Locate the cell with the specified text and output its (X, Y) center coordinate. 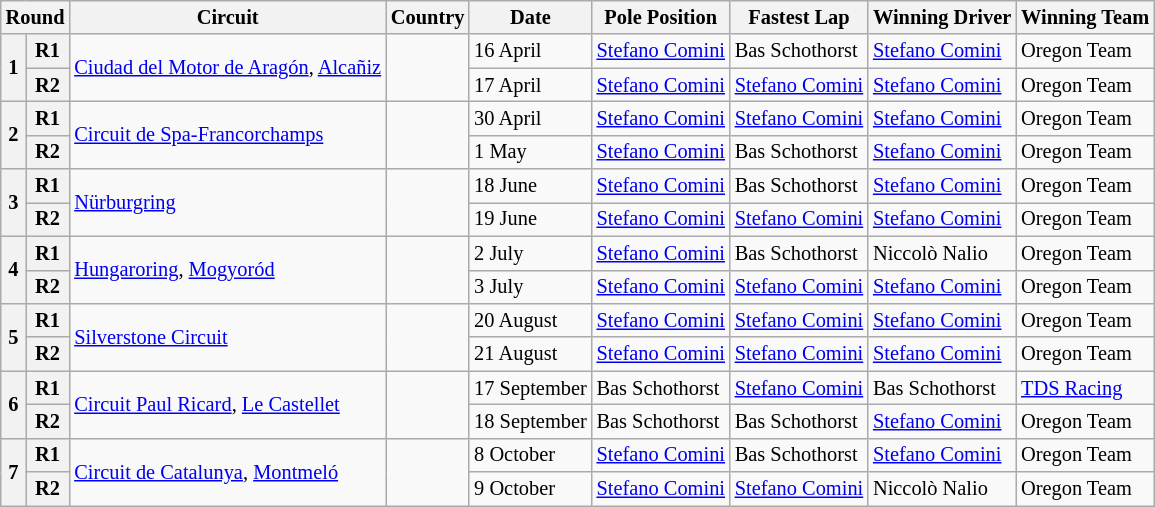
17 September (530, 388)
1 May (530, 152)
6 (14, 404)
2 (14, 134)
17 April (530, 85)
16 April (530, 51)
TDS Racing (1085, 388)
3 July (530, 287)
1 (14, 68)
5 (14, 336)
8 October (530, 455)
9 October (530, 489)
Date (530, 17)
30 April (530, 118)
Silverstone Circuit (228, 336)
Circuit Paul Ricard, Le Castellet (228, 404)
Nürburgring (228, 202)
Pole Position (661, 17)
19 June (530, 219)
Circuit de Spa-Francorchamps (228, 134)
7 (14, 472)
Country (428, 17)
Circuit de Catalunya, Montmeló (228, 472)
20 August (530, 320)
Round (36, 17)
2 July (530, 253)
21 August (530, 354)
18 June (530, 186)
3 (14, 202)
Ciudad del Motor de Aragón, Alcañiz (228, 68)
Winning Team (1085, 17)
Winning Driver (942, 17)
4 (14, 270)
18 September (530, 421)
Hungaroring, Mogyoród (228, 270)
Circuit (228, 17)
Fastest Lap (799, 17)
